Scan for the cell matching the given text and deliver its [x, y] coordinate at center. 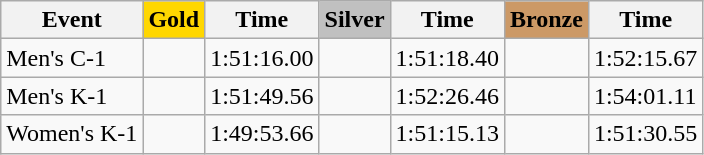
1:51:16.00 [262, 58]
1:51:15.13 [447, 134]
1:51:18.40 [447, 58]
1:54:01.11 [645, 96]
1:52:15.67 [645, 58]
Bronze [546, 20]
1:51:30.55 [645, 134]
1:49:53.66 [262, 134]
Silver [354, 20]
Men's K-1 [72, 96]
Event [72, 20]
1:51:49.56 [262, 96]
1:52:26.46 [447, 96]
Women's K-1 [72, 134]
Gold [174, 20]
Men's C-1 [72, 58]
